Extract the (x, y) coordinate from the center of the cell holding the provided text.  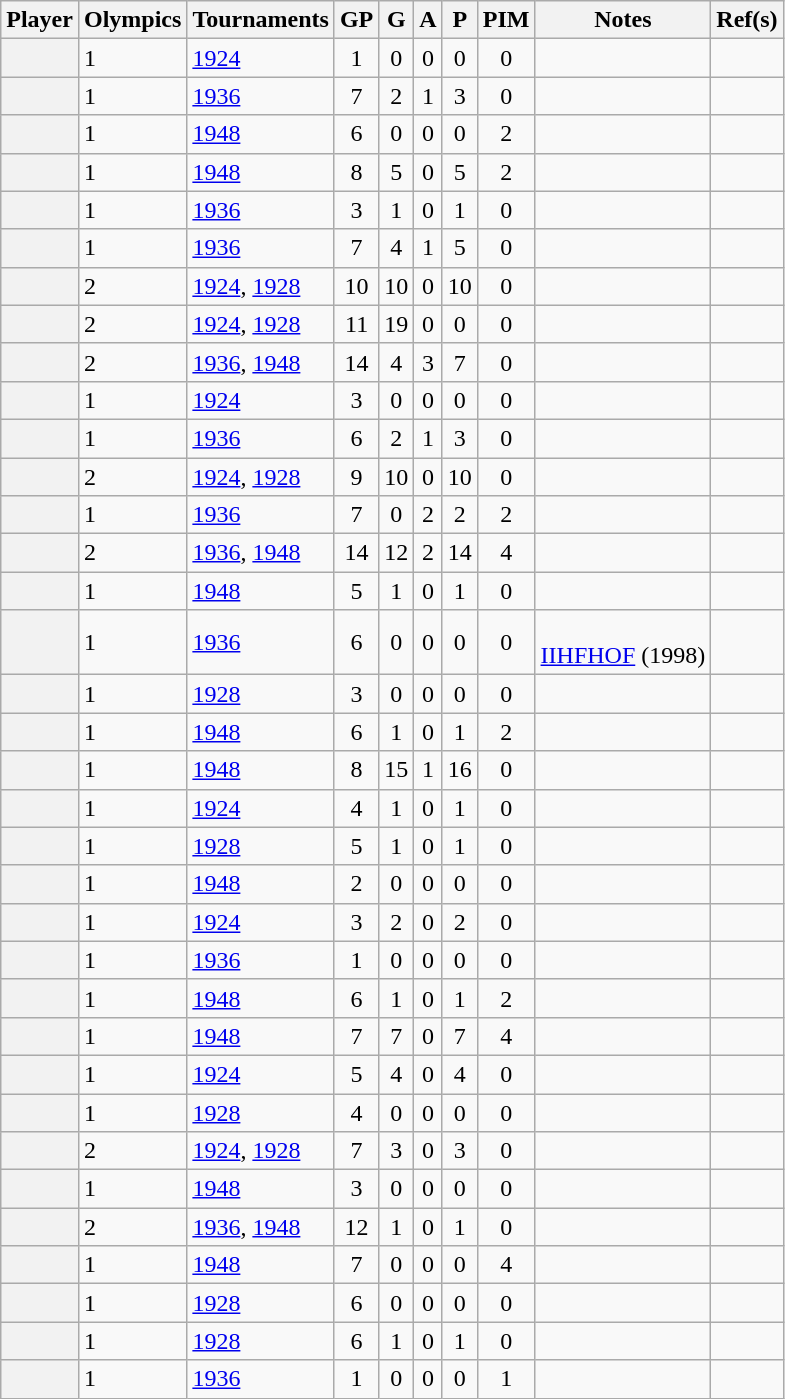
Olympics (132, 20)
PIM (506, 20)
IIHFHOF (1998) (623, 642)
11 (356, 324)
Player (40, 20)
15 (396, 770)
Notes (623, 20)
A (428, 20)
G (396, 20)
GP (356, 20)
Tournaments (261, 20)
9 (356, 477)
19 (396, 324)
P (460, 20)
16 (460, 770)
Ref(s) (747, 20)
